Output the (X, Y) coordinate of the center of the cell containing the given text.  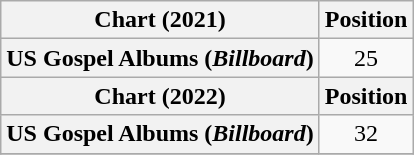
25 (366, 58)
32 (366, 134)
Chart (2022) (160, 96)
Chart (2021) (160, 20)
